Provide the (X, Y) coordinate of the cell's center where the given text is located.  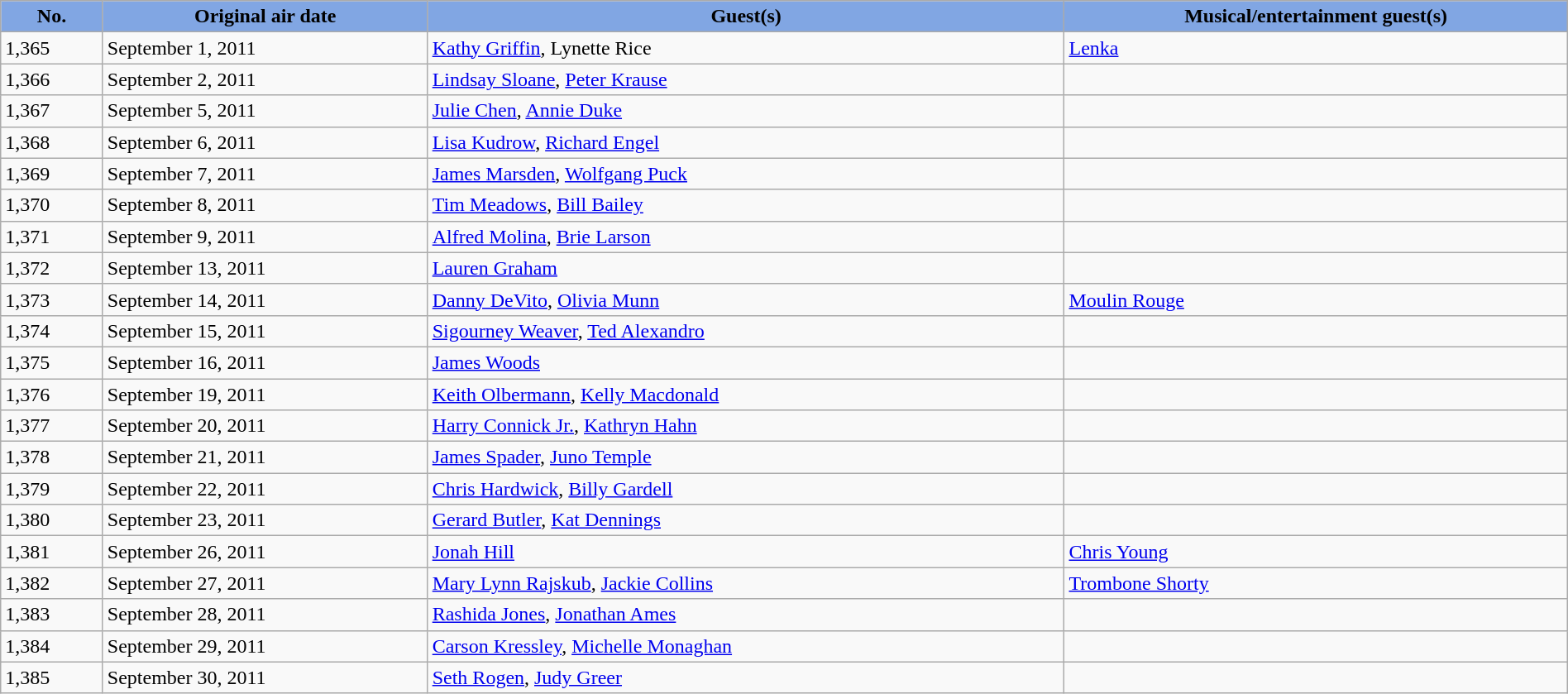
September 29, 2011 (265, 646)
Lenka (1316, 48)
Moulin Rouge (1316, 299)
September 6, 2011 (265, 142)
September 28, 2011 (265, 615)
Harry Connick Jr., Kathryn Hahn (746, 426)
1,370 (52, 205)
James Marsden, Wolfgang Puck (746, 174)
1,369 (52, 174)
Jonah Hill (746, 552)
Seth Rogen, Judy Greer (746, 677)
1,377 (52, 426)
September 21, 2011 (265, 457)
September 5, 2011 (265, 111)
September 26, 2011 (265, 552)
1,374 (52, 331)
September 23, 2011 (265, 520)
Kathy Griffin, Lynette Rice (746, 48)
1,378 (52, 457)
September 9, 2011 (265, 237)
September 14, 2011 (265, 299)
Lindsay Sloane, Peter Krause (746, 79)
September 27, 2011 (265, 583)
Lauren Graham (746, 268)
1,366 (52, 79)
September 1, 2011 (265, 48)
1,372 (52, 268)
No. (52, 17)
September 22, 2011 (265, 489)
September 13, 2011 (265, 268)
Julie Chen, Annie Duke (746, 111)
Musical/entertainment guest(s) (1316, 17)
Trombone Shorty (1316, 583)
1,380 (52, 520)
September 7, 2011 (265, 174)
1,373 (52, 299)
Gerard Butler, Kat Dennings (746, 520)
1,365 (52, 48)
1,383 (52, 615)
Chris Hardwick, Billy Gardell (746, 489)
1,368 (52, 142)
Guest(s) (746, 17)
1,385 (52, 677)
Mary Lynn Rajskub, Jackie Collins (746, 583)
September 30, 2011 (265, 677)
Sigourney Weaver, Ted Alexandro (746, 331)
Keith Olbermann, Kelly Macdonald (746, 395)
Chris Young (1316, 552)
September 19, 2011 (265, 395)
Alfred Molina, Brie Larson (746, 237)
James Spader, Juno Temple (746, 457)
September 20, 2011 (265, 426)
1,379 (52, 489)
September 15, 2011 (265, 331)
1,381 (52, 552)
1,382 (52, 583)
1,376 (52, 395)
September 16, 2011 (265, 362)
Rashida Jones, Jonathan Ames (746, 615)
September 8, 2011 (265, 205)
1,367 (52, 111)
Tim Meadows, Bill Bailey (746, 205)
September 2, 2011 (265, 79)
Carson Kressley, Michelle Monaghan (746, 646)
1,371 (52, 237)
1,375 (52, 362)
Lisa Kudrow, Richard Engel (746, 142)
James Woods (746, 362)
1,384 (52, 646)
Danny DeVito, Olivia Munn (746, 299)
Original air date (265, 17)
